Provide the [x, y] coordinate of the cell's center where the given text is located.  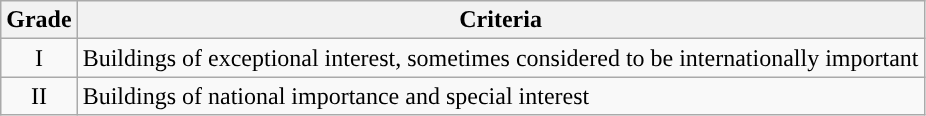
II [39, 96]
Buildings of exceptional interest, sometimes considered to be internationally important [500, 58]
Criteria [500, 20]
Buildings of national importance and special interest [500, 96]
Grade [39, 20]
I [39, 58]
